Determine the [X, Y] coordinate at the center of the cell enclosing the given text.  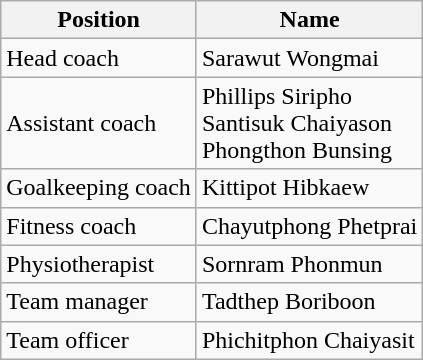
Fitness coach [99, 226]
Head coach [99, 58]
Physiotherapist [99, 264]
Sornram Phonmun [309, 264]
Assistant coach [99, 123]
Kittipot Hibkaew [309, 188]
Phichitphon Chaiyasit [309, 340]
Sarawut Wongmai [309, 58]
Team officer [99, 340]
Tadthep Boriboon [309, 302]
Phillips Siripho Santisuk Chaiyason Phongthon Bunsing [309, 123]
Position [99, 20]
Team manager [99, 302]
Goalkeeping coach [99, 188]
Chayutphong Phetprai [309, 226]
Name [309, 20]
